Provide the (X, Y) coordinate of the cell's center where the given text is located.  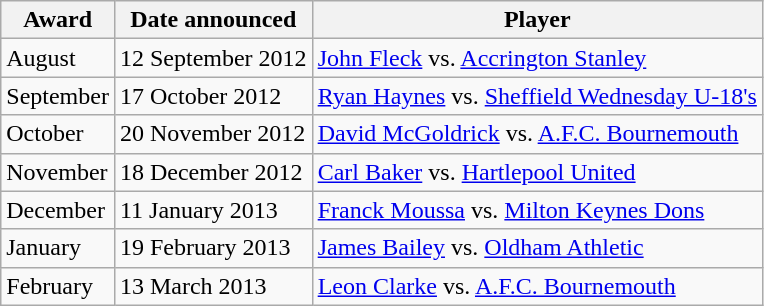
12 September 2012 (213, 58)
17 October 2012 (213, 96)
January (58, 248)
December (58, 210)
John Fleck vs. Accrington Stanley (537, 58)
David McGoldrick vs. A.F.C. Bournemouth (537, 134)
Ryan Haynes vs. Sheffield Wednesday U-18's (537, 96)
Date announced (213, 20)
Franck Moussa vs. Milton Keynes Dons (537, 210)
13 March 2013 (213, 286)
19 February 2013 (213, 248)
Award (58, 20)
November (58, 172)
18 December 2012 (213, 172)
September (58, 96)
August (58, 58)
Carl Baker vs. Hartlepool United (537, 172)
11 January 2013 (213, 210)
Player (537, 20)
February (58, 286)
20 November 2012 (213, 134)
Leon Clarke vs. A.F.C. Bournemouth (537, 286)
October (58, 134)
James Bailey vs. Oldham Athletic (537, 248)
